Return [x, y] of the center of cell containing provided text 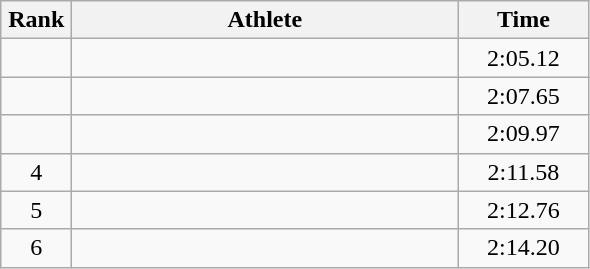
2:09.97 [524, 134]
Time [524, 20]
5 [36, 210]
6 [36, 248]
Rank [36, 20]
2:07.65 [524, 96]
4 [36, 172]
2:14.20 [524, 248]
2:05.12 [524, 58]
2:12.76 [524, 210]
Athlete [265, 20]
2:11.58 [524, 172]
